Determine the [X, Y] coordinate at the center of the cell enclosing the given text.  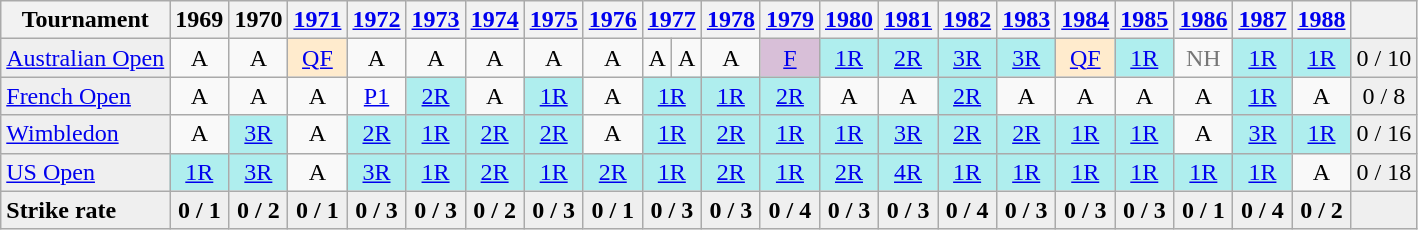
1972 [376, 20]
Wimbledon [86, 134]
1970 [258, 20]
1977 [672, 20]
1982 [968, 20]
NH [1204, 58]
1988 [1322, 20]
1969 [200, 20]
1985 [1144, 20]
0 / 10 [1384, 58]
1986 [1204, 20]
Strike rate [86, 210]
Tournament [86, 20]
1973 [436, 20]
0 / 16 [1384, 134]
1981 [908, 20]
1980 [848, 20]
1976 [612, 20]
1987 [1262, 20]
1984 [1086, 20]
P1 [376, 96]
F [790, 58]
Australian Open [86, 58]
1979 [790, 20]
1983 [1026, 20]
1971 [318, 20]
1975 [554, 20]
US Open [86, 172]
0 / 18 [1384, 172]
1978 [730, 20]
4R [908, 172]
French Open [86, 96]
1974 [494, 20]
0 / 8 [1384, 96]
